Determine the [X, Y] coordinate at the center of the cell enclosing the given text.  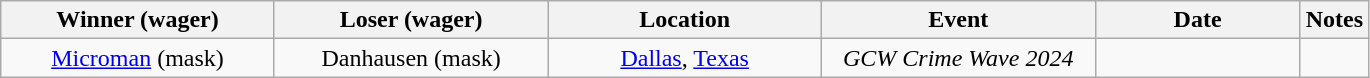
Notes [1334, 20]
Loser (wager) [411, 20]
Dallas, Texas [685, 58]
Location [685, 20]
Danhausen (mask) [411, 58]
Winner (wager) [138, 20]
Date [1198, 20]
Microman (mask) [138, 58]
GCW Crime Wave 2024 [958, 58]
Event [958, 20]
